Detect which cell encompasses the target text, then output its (X, Y) center coordinate. 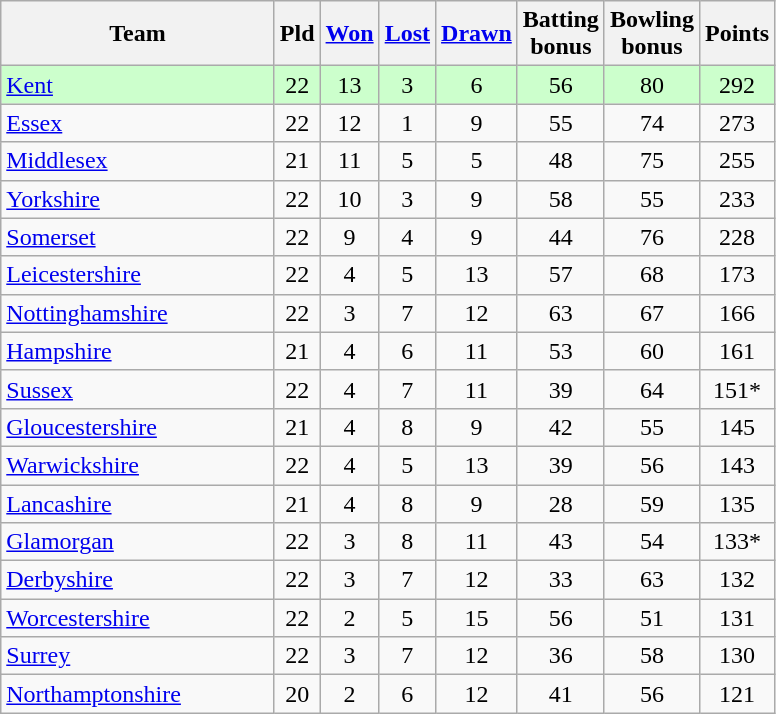
273 (736, 123)
68 (652, 275)
Glamorgan (138, 542)
Somerset (138, 237)
135 (736, 503)
15 (477, 618)
67 (652, 313)
Leicestershire (138, 275)
75 (652, 161)
Bowling bonus (652, 34)
44 (560, 237)
1 (407, 123)
43 (560, 542)
53 (560, 351)
143 (736, 465)
28 (560, 503)
Team (138, 34)
131 (736, 618)
33 (560, 580)
64 (652, 389)
166 (736, 313)
57 (560, 275)
121 (736, 694)
10 (350, 199)
Points (736, 34)
133* (736, 542)
Surrey (138, 656)
59 (652, 503)
Hampshire (138, 351)
20 (297, 694)
151* (736, 389)
74 (652, 123)
Northamptonshire (138, 694)
Derbyshire (138, 580)
41 (560, 694)
Sussex (138, 389)
51 (652, 618)
Worcestershire (138, 618)
Lancashire (138, 503)
Middlesex (138, 161)
36 (560, 656)
Lost (407, 34)
173 (736, 275)
Yorkshire (138, 199)
130 (736, 656)
60 (652, 351)
Kent (138, 85)
Warwickshire (138, 465)
Won (350, 34)
Batting bonus (560, 34)
132 (736, 580)
Essex (138, 123)
228 (736, 237)
Nottinghamshire (138, 313)
292 (736, 85)
Gloucestershire (138, 427)
76 (652, 237)
145 (736, 427)
80 (652, 85)
161 (736, 351)
255 (736, 161)
54 (652, 542)
Drawn (477, 34)
42 (560, 427)
233 (736, 199)
48 (560, 161)
Pld (297, 34)
